Locate the cell with the specified text and output its [X, Y] center coordinate. 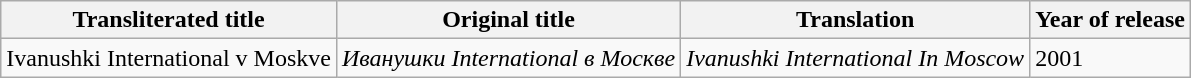
Ivanushki International In Moscow [856, 58]
Transliterated title [169, 20]
Year of release [1110, 20]
Ivanushki International v Moskve [169, 58]
Original title [508, 20]
Иванушки International в Москве [508, 58]
Translation [856, 20]
2001 [1110, 58]
